Identify which cell holds the provided text, then report its (X, Y) central coordinate. 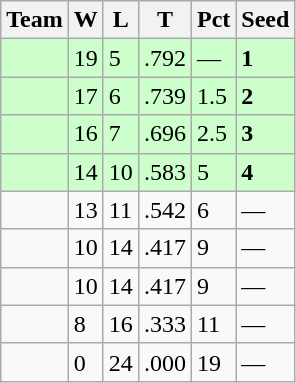
.542 (164, 210)
.739 (164, 96)
2.5 (213, 134)
1.5 (213, 96)
.000 (164, 362)
1 (266, 58)
24 (120, 362)
.696 (164, 134)
3 (266, 134)
.792 (164, 58)
0 (86, 362)
17 (86, 96)
Pct (213, 20)
8 (86, 324)
4 (266, 172)
.583 (164, 172)
13 (86, 210)
7 (120, 134)
Team (35, 20)
W (86, 20)
2 (266, 96)
Seed (266, 20)
T (164, 20)
.333 (164, 324)
L (120, 20)
